Output the [X, Y] coordinate of the center of the cell containing the given text.  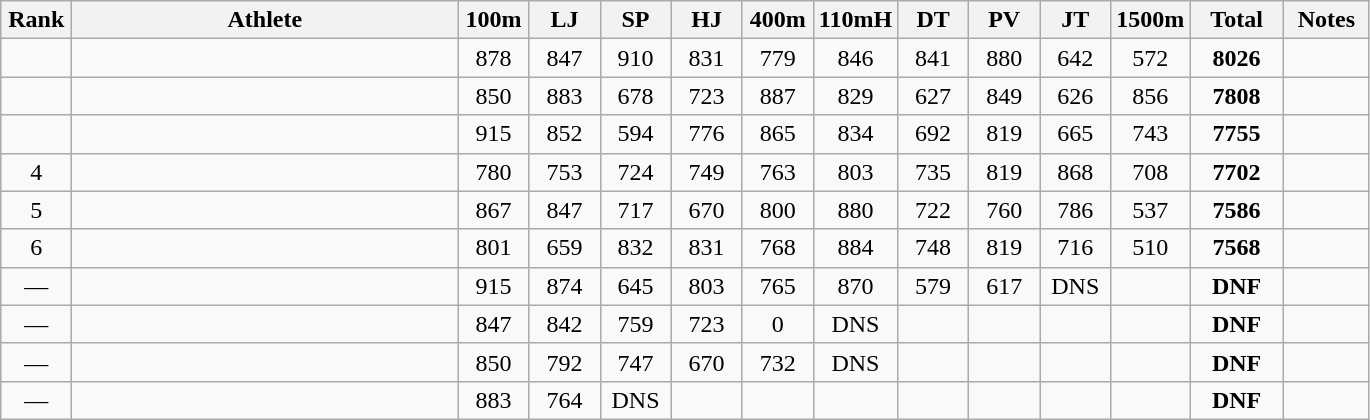
747 [636, 362]
572 [1150, 58]
692 [934, 134]
910 [636, 58]
LJ [564, 20]
678 [636, 96]
626 [1076, 96]
800 [778, 210]
801 [494, 248]
JT [1076, 20]
Total [1237, 20]
627 [934, 96]
DT [934, 20]
765 [778, 286]
884 [855, 248]
717 [636, 210]
4 [36, 172]
749 [706, 172]
HJ [706, 20]
7586 [1237, 210]
1500m [1150, 20]
870 [855, 286]
645 [636, 286]
716 [1076, 248]
887 [778, 96]
867 [494, 210]
7568 [1237, 248]
5 [36, 210]
Notes [1326, 20]
759 [636, 324]
7755 [1237, 134]
708 [1150, 172]
748 [934, 248]
856 [1150, 96]
724 [636, 172]
776 [706, 134]
579 [934, 286]
849 [1004, 96]
786 [1076, 210]
594 [636, 134]
7808 [1237, 96]
852 [564, 134]
764 [564, 400]
780 [494, 172]
642 [1076, 58]
732 [778, 362]
110mH [855, 20]
537 [1150, 210]
722 [934, 210]
865 [778, 134]
874 [564, 286]
735 [934, 172]
659 [564, 248]
779 [778, 58]
SP [636, 20]
760 [1004, 210]
841 [934, 58]
832 [636, 248]
Athlete [265, 20]
846 [855, 58]
768 [778, 248]
510 [1150, 248]
Rank [36, 20]
878 [494, 58]
100m [494, 20]
834 [855, 134]
8026 [1237, 58]
0 [778, 324]
829 [855, 96]
PV [1004, 20]
792 [564, 362]
842 [564, 324]
753 [564, 172]
6 [36, 248]
617 [1004, 286]
743 [1150, 134]
7702 [1237, 172]
665 [1076, 134]
868 [1076, 172]
763 [778, 172]
400m [778, 20]
